Output the [X, Y] coordinate of the center of the cell containing the given text.  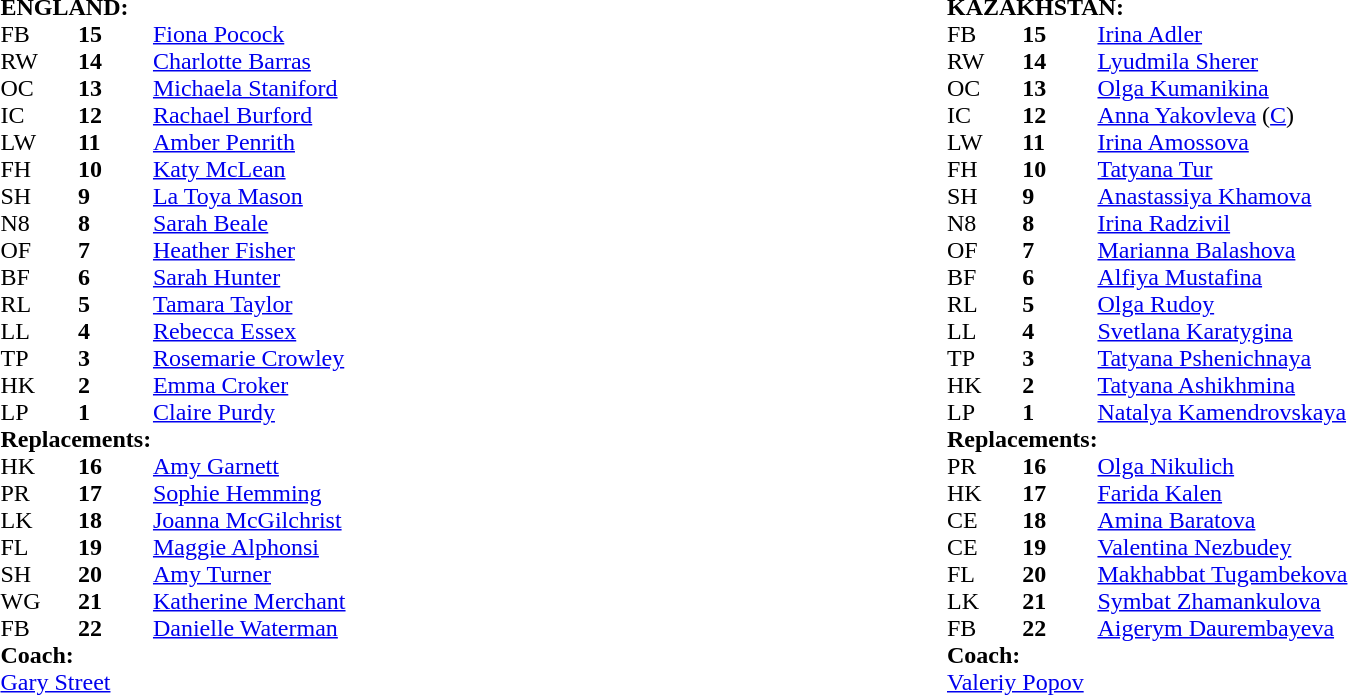
Rosemarie Crowley [350, 358]
Replacements: [470, 440]
Maggie Alphonsi [350, 548]
Emma Croker [350, 386]
Claire Purdy [350, 412]
Amber Penrith [350, 142]
Michaela Staniford [350, 88]
Sarah Beale [350, 224]
Sarah Hunter [350, 278]
Gary Street [470, 682]
Joanna McGilchrist [350, 520]
Coach: [470, 656]
Amy Garnett [350, 466]
Katy McLean [350, 170]
Amy Turner [350, 574]
WG [38, 602]
Charlotte Barras [350, 62]
Danielle Waterman [350, 628]
Sophie Hemming [350, 494]
Fiona Pocock [350, 34]
Katherine Merchant [350, 602]
La Toya Mason [350, 196]
Rachael Burford [350, 116]
Rebecca Essex [350, 332]
Tamara Taylor [350, 304]
Heather Fisher [350, 250]
